Search for the cell housing the specified text and yield its [X, Y] center coordinate. 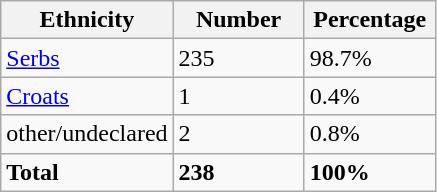
Croats [87, 96]
0.8% [370, 134]
Total [87, 172]
1 [238, 96]
other/undeclared [87, 134]
238 [238, 172]
100% [370, 172]
Serbs [87, 58]
Ethnicity [87, 20]
0.4% [370, 96]
Number [238, 20]
2 [238, 134]
98.7% [370, 58]
Percentage [370, 20]
235 [238, 58]
